Output the (X, Y) coordinate of the center of the cell containing the given text.  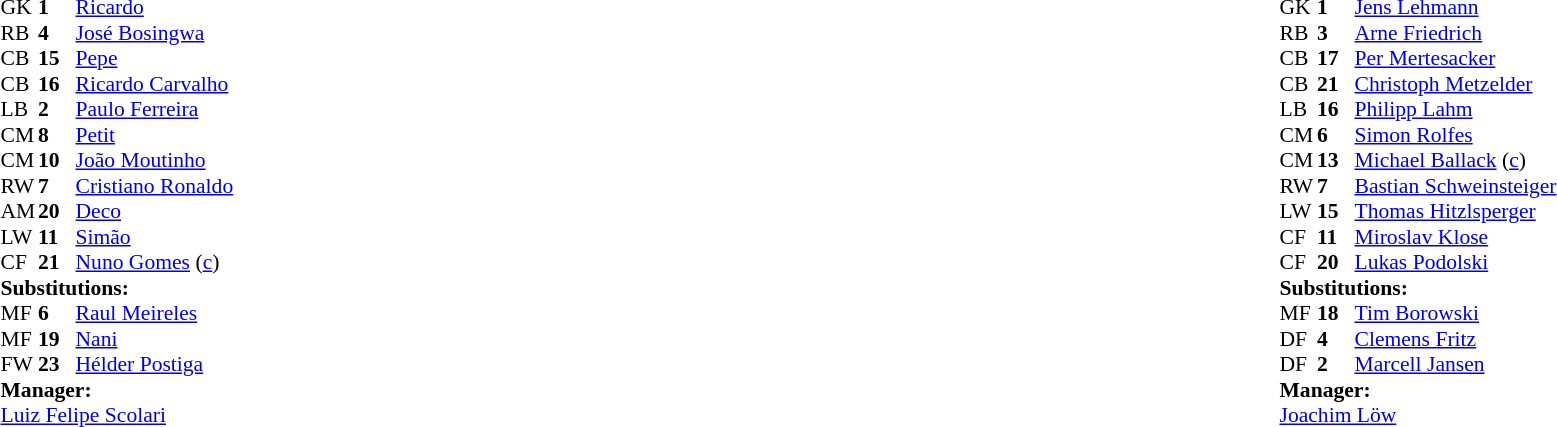
Clemens Fritz (1455, 339)
Hélder Postiga (155, 365)
Tim Borowski (1455, 313)
Paulo Ferreira (155, 109)
Marcell Jansen (1455, 365)
3 (1336, 33)
13 (1336, 161)
Simão (155, 237)
Christoph Metzelder (1455, 84)
Arne Friedrich (1455, 33)
18 (1336, 313)
José Bosingwa (155, 33)
Nuno Gomes (c) (155, 263)
17 (1336, 59)
Philipp Lahm (1455, 109)
Thomas Hitzlsperger (1455, 211)
Petit (155, 135)
Simon Rolfes (1455, 135)
Cristiano Ronaldo (155, 186)
AM (19, 211)
Bastian Schweinsteiger (1455, 186)
Nani (155, 339)
João Moutinho (155, 161)
FW (19, 365)
Pepe (155, 59)
Raul Meireles (155, 313)
Lukas Podolski (1455, 263)
10 (57, 161)
Deco (155, 211)
Michael Ballack (c) (1455, 161)
19 (57, 339)
23 (57, 365)
Miroslav Klose (1455, 237)
Per Mertesacker (1455, 59)
8 (57, 135)
Ricardo Carvalho (155, 84)
